From the cell containing the given text, extract its center point as [X, Y] coordinate. 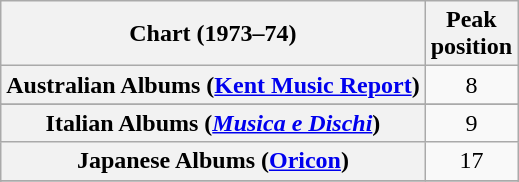
Japanese Albums (Oricon) [213, 161]
Italian Albums (Musica e Dischi) [213, 123]
8 [471, 85]
Australian Albums (Kent Music Report) [213, 85]
Peak position [471, 34]
Chart (1973–74) [213, 34]
9 [471, 123]
17 [471, 161]
